Extract the (X, Y) coordinate from the center of the cell holding the provided text.  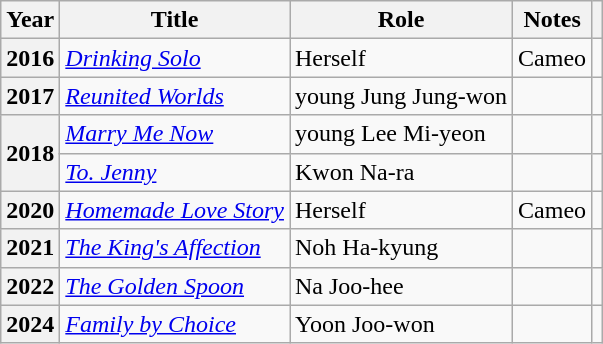
To. Jenny (175, 172)
2016 (30, 58)
The Golden Spoon (175, 286)
Notes (552, 20)
Role (402, 20)
2022 (30, 286)
Homemade Love Story (175, 210)
2021 (30, 248)
2018 (30, 153)
Na Joo-hee (402, 286)
Reunited Worlds (175, 96)
2017 (30, 96)
Drinking Solo (175, 58)
2020 (30, 210)
Title (175, 20)
Family by Choice (175, 324)
young Lee Mi-yeon (402, 134)
Marry Me Now (175, 134)
2024 (30, 324)
young Jung Jung-won (402, 96)
The King's Affection (175, 248)
Year (30, 20)
Noh Ha-kyung (402, 248)
Kwon Na-ra (402, 172)
Yoon Joo-won (402, 324)
